From the cell containing the given text, extract its center point as (X, Y) coordinate. 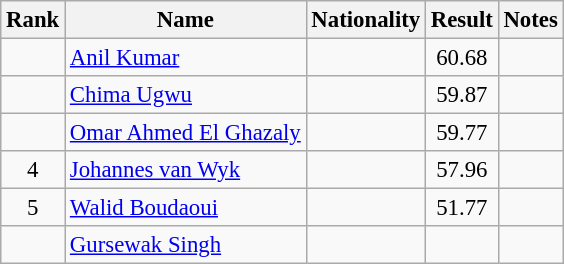
5 (33, 208)
Omar Ahmed El Ghazaly (186, 133)
59.87 (462, 95)
Rank (33, 20)
51.77 (462, 208)
Result (462, 20)
Walid Boudaoui (186, 208)
Notes (530, 20)
Nationality (366, 20)
Name (186, 20)
60.68 (462, 58)
57.96 (462, 170)
Chima Ugwu (186, 95)
59.77 (462, 133)
Gursewak Singh (186, 245)
4 (33, 170)
Johannes van Wyk (186, 170)
Anil Kumar (186, 58)
